Identify which cell holds the provided text, then report its (x, y) central coordinate. 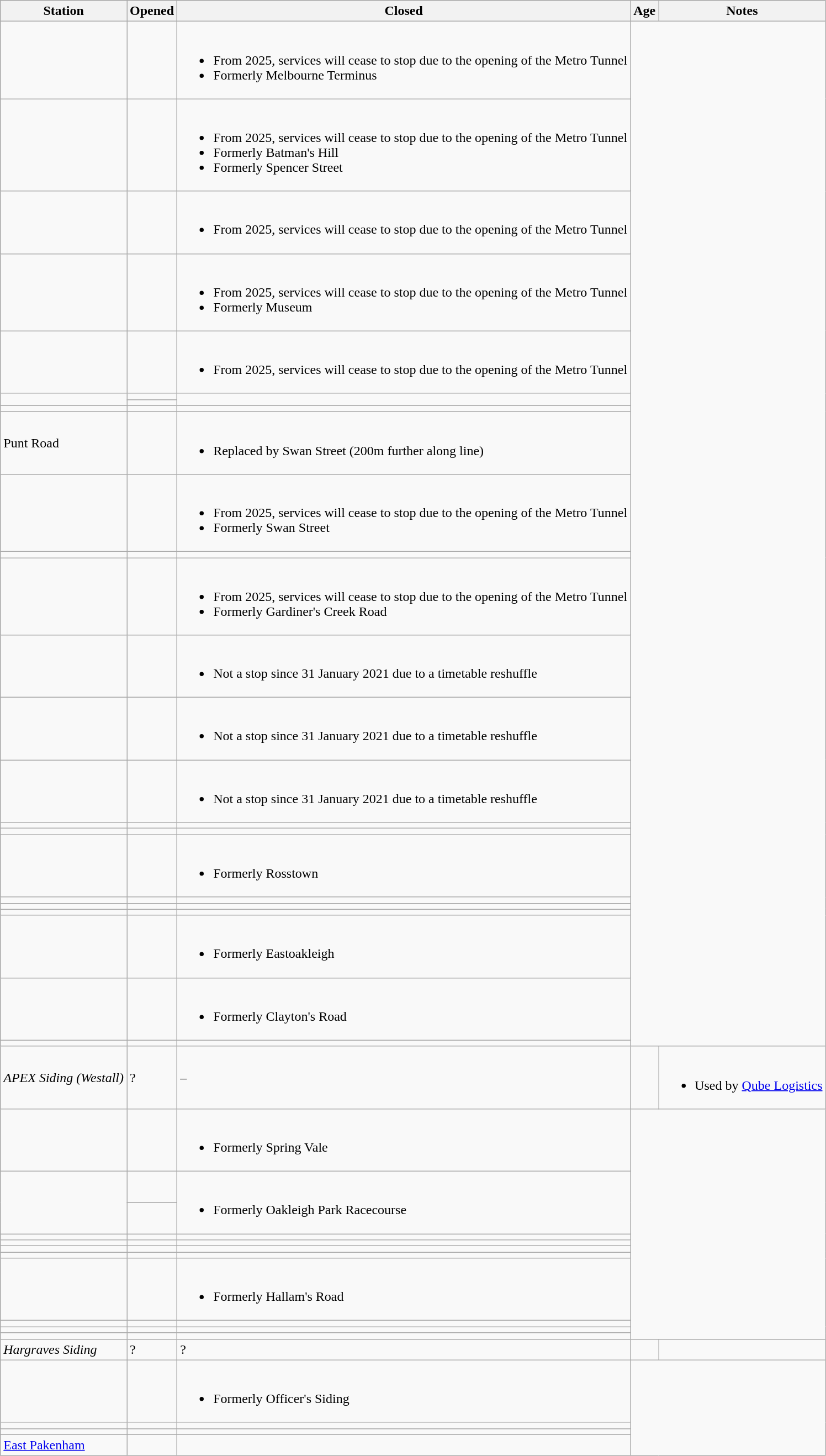
Formerly Rosstown (404, 866)
Formerly Clayton's Road (404, 1009)
From 2025, services will cease to stop due to the opening of the Metro TunnelFormerly Swan Street (404, 513)
Station (64, 11)
– (404, 1077)
East Pakenham (64, 1445)
From 2025, services will cease to stop due to the opening of the Metro TunnelFormerly Batman's HillFormerly Spencer Street (404, 145)
From 2025, services will cease to stop due to the opening of the Metro TunnelFormerly Museum (404, 292)
APEX Siding (Westall) (64, 1077)
Opened (152, 11)
Used by Qube Logistics (742, 1077)
Formerly Hallam's Road (404, 1289)
Notes (742, 11)
Closed (404, 11)
Formerly Oakleigh Park Racecourse (404, 1202)
Punt Road (64, 443)
From 2025, services will cease to stop due to the opening of the Metro TunnelFormerly Melbourne Terminus (404, 60)
Formerly Officer's Siding (404, 1391)
From 2025, services will cease to stop due to the opening of the Metro TunnelFormerly Gardiner's Creek Road (404, 597)
Formerly Eastoakleigh (404, 947)
Replaced by Swan Street (200m further along line) (404, 443)
Formerly Spring Vale (404, 1140)
Age (645, 11)
Hargraves Siding (64, 1349)
